Identify which cell holds the provided text, then report its (X, Y) central coordinate. 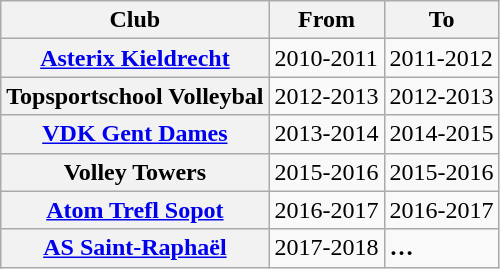
Asterix Kieldrecht (135, 58)
Atom Trefl Sopot (135, 210)
2010-2011 (326, 58)
VDK Gent Dames (135, 134)
Topsportschool Volleybal (135, 96)
From (326, 20)
To (442, 20)
2013-2014 (326, 134)
Volley Towers (135, 172)
AS Saint-Raphaël (135, 248)
2011-2012 (442, 58)
2014-2015 (442, 134)
2017-2018 (326, 248)
… (442, 248)
Club (135, 20)
